Locate the cell with the specified text and output its [X, Y] center coordinate. 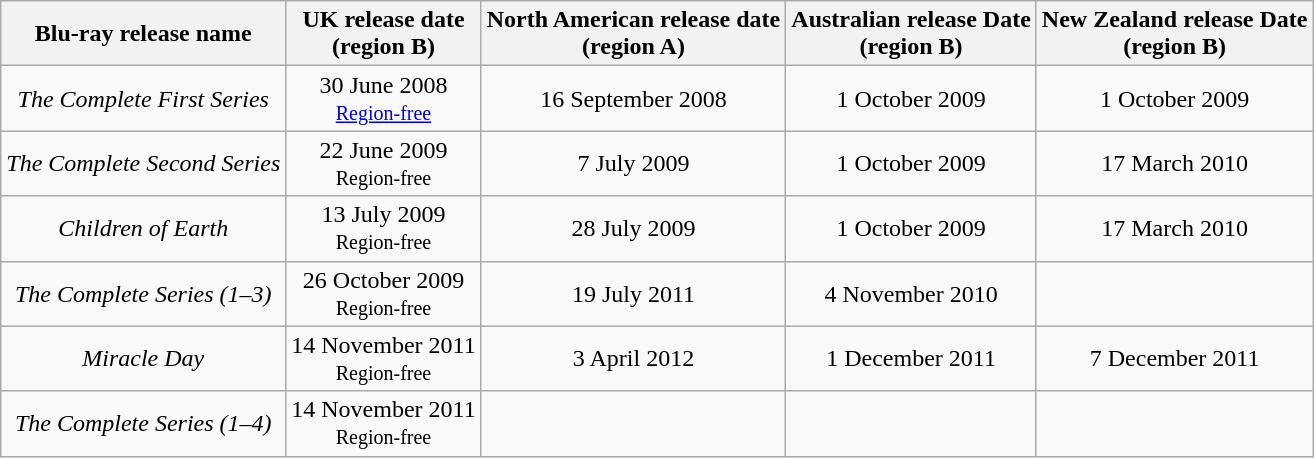
The Complete Series (1–4) [144, 424]
30 June 2008Region-free [384, 98]
7 July 2009 [634, 164]
1 December 2011 [912, 358]
4 November 2010 [912, 294]
The Complete Second Series [144, 164]
New Zealand release Date(region B) [1174, 34]
28 July 2009 [634, 228]
The Complete Series (1–3) [144, 294]
26 October 2009Region-free [384, 294]
22 June 2009Region-free [384, 164]
UK release date(region B) [384, 34]
Miracle Day [144, 358]
Children of Earth [144, 228]
The Complete First Series [144, 98]
3 April 2012 [634, 358]
Australian release Date(region B) [912, 34]
16 September 2008 [634, 98]
Blu-ray release name [144, 34]
13 July 2009Region-free [384, 228]
19 July 2011 [634, 294]
7 December 2011 [1174, 358]
North American release date(region A) [634, 34]
